For the text-containing cell, return its midpoint in (X, Y) coordinate format. 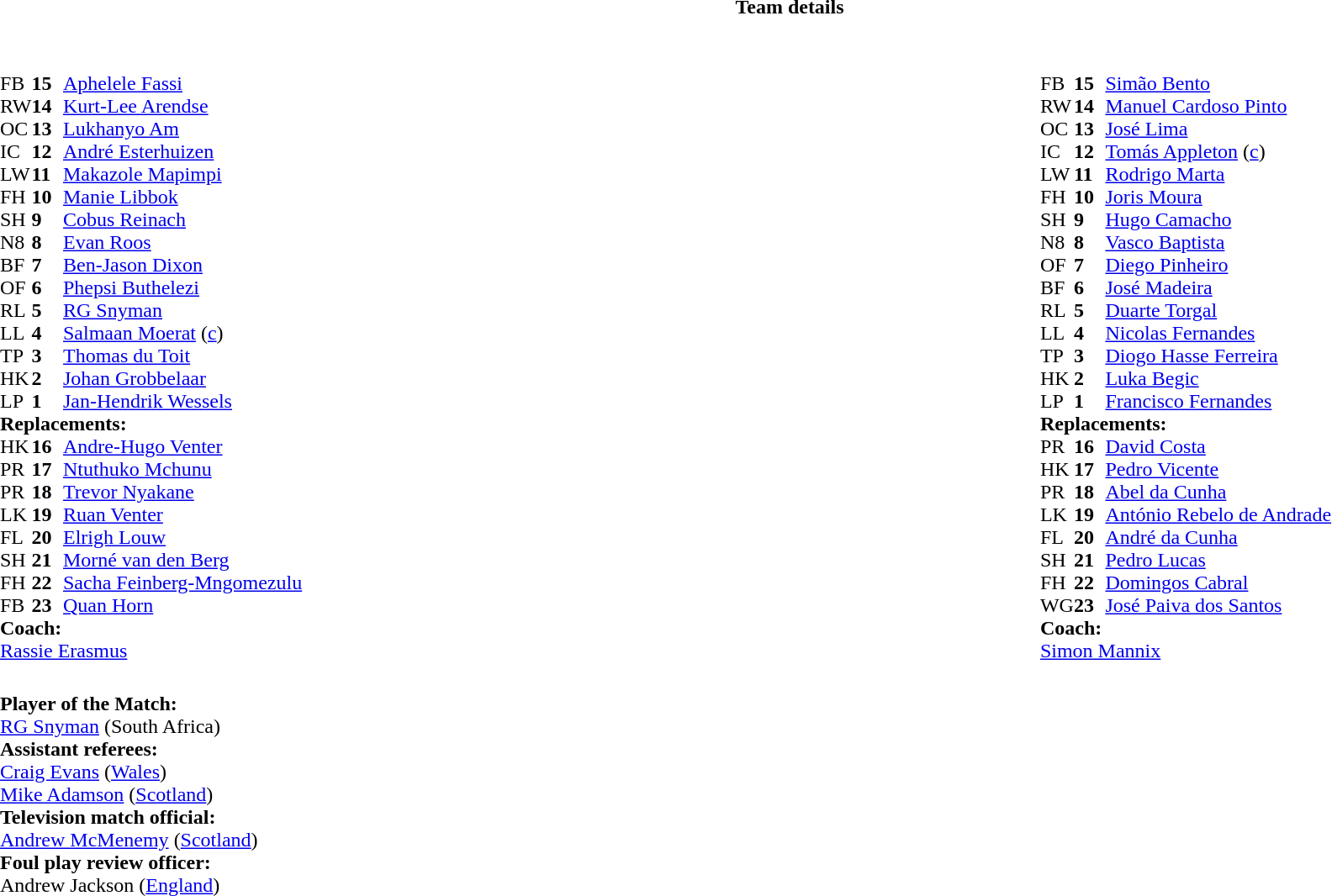
Tomás Appleton (c) (1218, 151)
RG Snyman (182, 311)
Ben-Jason Dixon (182, 266)
Abel da Cunha (1218, 493)
Cobus Reinach (182, 220)
Evan Roos (182, 242)
Hugo Camacho (1218, 220)
André da Cunha (1218, 538)
Johan Grobbelaar (182, 378)
Salmaan Moerat (c) (182, 333)
António Rebelo de Andrade (1218, 514)
Duarte Torgal (1218, 311)
Vasco Baptista (1218, 242)
Ruan Venter (182, 514)
Andre-Hugo Venter (182, 447)
Diego Pinheiro (1218, 266)
Jan-Hendrik Wessels (182, 402)
José Madeira (1218, 287)
Nicolas Fernandes (1218, 333)
Simão Bento (1218, 84)
Simon Mannix (1186, 651)
Luka Begic (1218, 378)
André Esterhuizen (182, 151)
Manie Libbok (182, 197)
Rassie Erasmus (151, 651)
David Costa (1218, 447)
Elrigh Louw (182, 538)
Ntuthuko Mchunu (182, 469)
José Paiva dos Santos (1218, 605)
Manuel Cardoso Pinto (1218, 106)
Thomas du Toit (182, 356)
Trevor Nyakane (182, 493)
José Lima (1218, 129)
Pedro Lucas (1218, 560)
Makazole Mapimpi (182, 175)
Sacha Feinberg-Mngomezulu (182, 583)
Rodrigo Marta (1218, 175)
Phepsi Buthelezi (182, 287)
Lukhanyo Am (182, 129)
Pedro Vicente (1218, 469)
Quan Horn (182, 605)
Morné van den Berg (182, 560)
Aphelele Fassi (182, 84)
Domingos Cabral (1218, 583)
Diogo Hasse Ferreira (1218, 356)
Joris Moura (1218, 197)
Kurt-Lee Arendse (182, 106)
Francisco Fernandes (1218, 402)
WG (1057, 605)
